Scan for the cell matching the given text and deliver its (X, Y) coordinate at center. 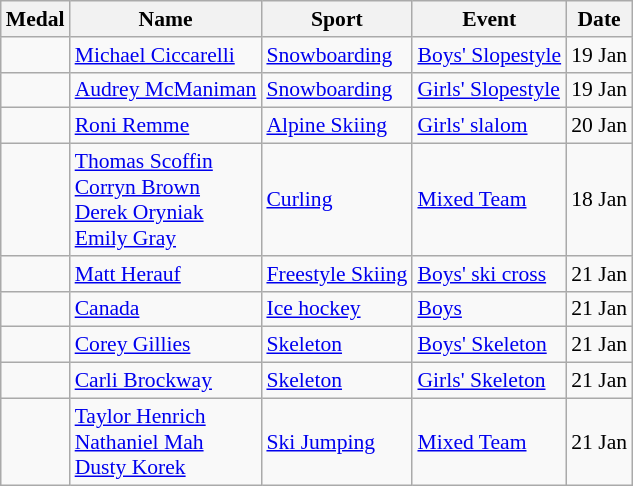
Name (166, 19)
Boys (489, 309)
Boys' Skeleton (489, 345)
Ski Jumping (336, 442)
Michael Ciccarelli (166, 55)
Medal (36, 19)
Matt Herauf (166, 274)
Event (489, 19)
18 Jan (599, 200)
Girls' Slopestyle (489, 90)
20 Jan (599, 126)
Roni Remme (166, 126)
Audrey McManiman (166, 90)
Boys' Slopestyle (489, 55)
Sport (336, 19)
Ice hockey (336, 309)
Girls' Skeleton (489, 381)
Thomas ScoffinCorryn BrownDerek OryniakEmily Gray (166, 200)
Alpine Skiing (336, 126)
Freestyle Skiing (336, 274)
Taylor HenrichNathaniel MahDusty Korek (166, 442)
Curling (336, 200)
Date (599, 19)
Carli Brockway (166, 381)
Girls' slalom (489, 126)
Corey Gillies (166, 345)
Boys' ski cross (489, 274)
Canada (166, 309)
